Provide the (X, Y) coordinate of the cell's center where the given text is located.  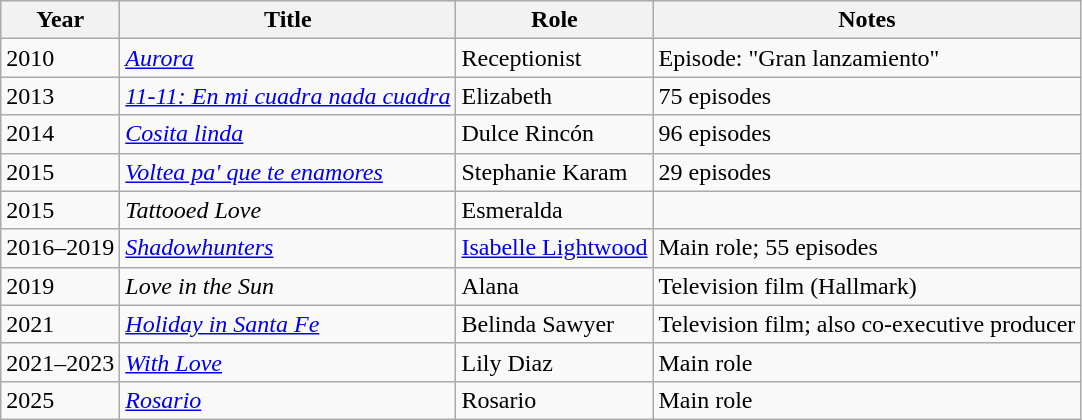
Lily Diaz (554, 362)
2025 (60, 400)
Tattooed Love (288, 210)
96 episodes (867, 134)
2010 (60, 58)
2021 (60, 324)
75 episodes (867, 96)
Cosita linda (288, 134)
Alana (554, 286)
Episode: "Gran lanzamiento" (867, 58)
Stephanie Karam (554, 172)
2021–2023 (60, 362)
Television film (Hallmark) (867, 286)
Isabelle Lightwood (554, 248)
29 episodes (867, 172)
Holiday in Santa Fe (288, 324)
Television film; also co-executive producer (867, 324)
Role (554, 20)
With Love (288, 362)
Belinda Sawyer (554, 324)
Voltea pa' que te enamores (288, 172)
2013 (60, 96)
Elizabeth (554, 96)
Love in the Sun (288, 286)
Shadowhunters (288, 248)
2019 (60, 286)
Receptionist (554, 58)
Main role; 55 episodes (867, 248)
2014 (60, 134)
2016–2019 (60, 248)
Esmeralda (554, 210)
Year (60, 20)
Aurora (288, 58)
Notes (867, 20)
Title (288, 20)
Dulce Rincón (554, 134)
11-11: En mi cuadra nada cuadra (288, 96)
